Return (x, y) of the center of cell containing provided text 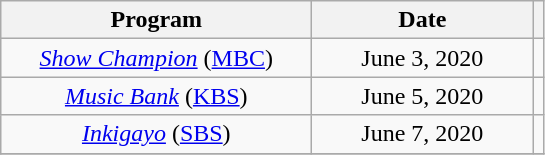
Inkigayo (SBS) (156, 134)
June 5, 2020 (422, 96)
Date (422, 20)
June 7, 2020 (422, 134)
Show Champion (MBC) (156, 58)
June 3, 2020 (422, 58)
Music Bank (KBS) (156, 96)
Program (156, 20)
